Search for the cell housing the specified text and yield its (X, Y) center coordinate. 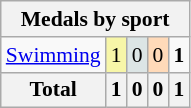
Total (54, 90)
Swimming (54, 55)
Medals by sport (96, 19)
